Output the [X, Y] coordinate of the center of the cell containing the given text.  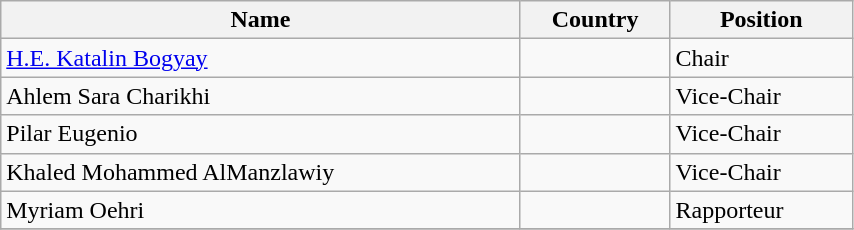
Khaled Mohammed AlManzlawiy [260, 172]
Myriam Oehri [260, 210]
Country [595, 20]
Position [761, 20]
Chair [761, 58]
Name [260, 20]
Rapporteur [761, 210]
H.E. Katalin Bogyay [260, 58]
Ahlem Sara Charikhi [260, 96]
Pilar Eugenio [260, 134]
